Return [x, y] of the center of cell containing provided text 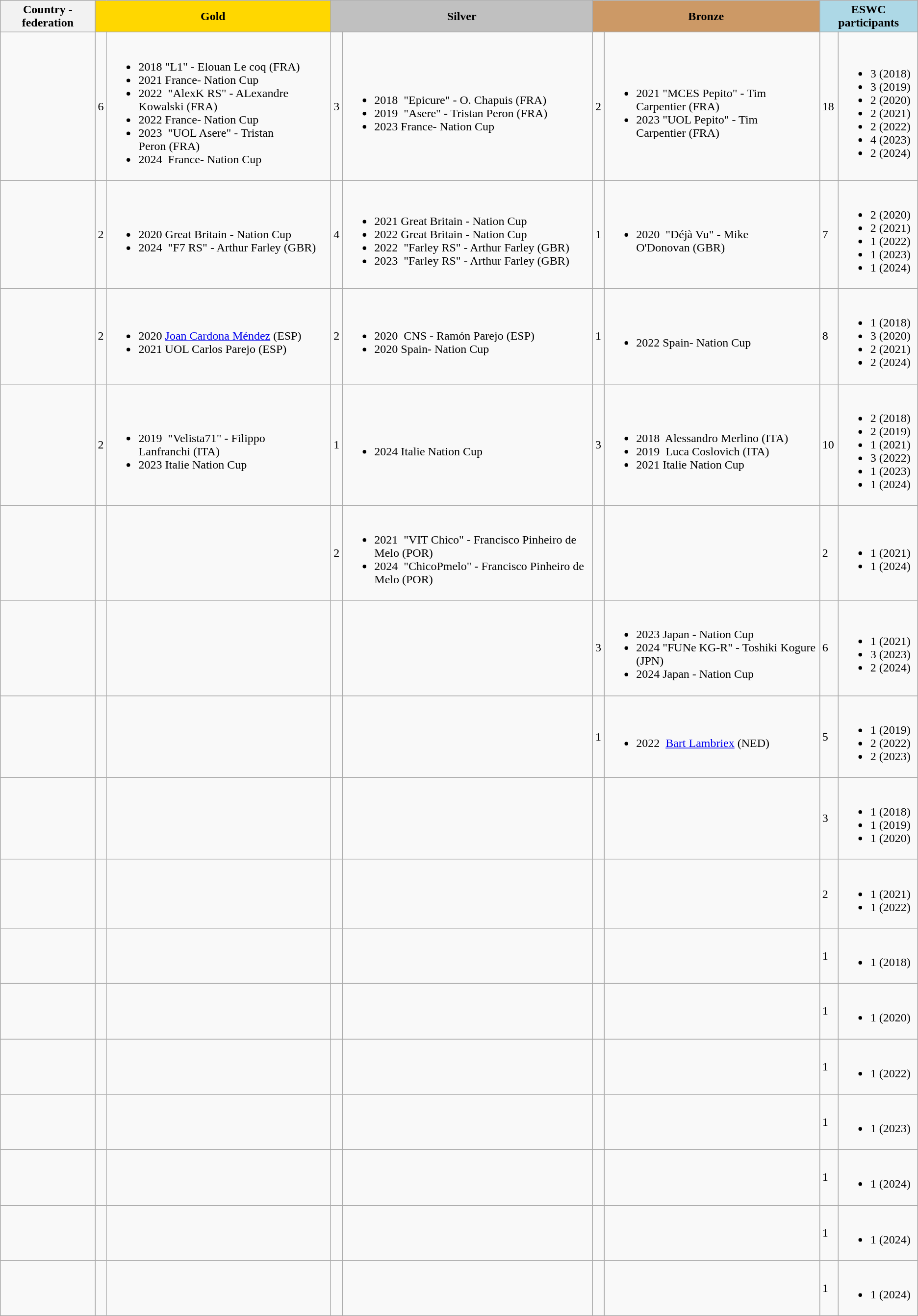
Bronze [706, 17]
2020 Great Britain - Nation Cup2024 "F7 RS" - Arthur Farley (GBR) [219, 234]
4 [336, 234]
2020 Joan Cardona Méndez (ESP)2021 UOL Carlos Parejo (ESP) [219, 336]
1 (2021)1 (2024) [878, 553]
1 (2018)1 (2019)1 (2020) [878, 819]
Silver [462, 17]
1 (2020) [878, 1011]
2 (2018)2 (2019)1 (2021)3 (2022)1 (2023)1 (2024) [878, 445]
2021 "VIT Chico" - Francisco Pinheiro de Melo (POR)2024 "ChicoPmelo" - Francisco Pinheiro de Melo (POR) [468, 553]
10 [829, 445]
1 (2022) [878, 1067]
1 (2023) [878, 1122]
2020 "Déjà Vu" - Mike O'Donovan (GBR) [712, 234]
2019 "Velista71" - Filippo Lanfranchi (ITA)2023 Italie Nation Cup [219, 445]
1 (2018) [878, 956]
Gold [213, 17]
2022 Bart Lambriex (NED) [712, 736]
1 (2018)3 (2020)2 (2021)2 (2024) [878, 336]
2022 Spain- Nation Cup [712, 336]
7 [829, 234]
2024 Italie Nation Cup [468, 445]
8 [829, 336]
1 (2021)3 (2023)2 (2024) [878, 648]
18 [829, 106]
1 (2019)2 (2022)2 (2023) [878, 736]
5 [829, 736]
2023 Japan - Nation Cup2024 "FUNe KG-R" - Toshiki Kogure (JPN)2024 Japan - Nation Cup [712, 648]
1 (2021)1 (2022) [878, 894]
2020 CNS - Ramón Parejo (ESP)2020 Spain- Nation Cup [468, 336]
2021 Great Britain - Nation Cup2022 Great Britain - Nation Cup2022 "Farley RS" - Arthur Farley (GBR)2023 "Farley RS" - Arthur Farley (GBR) [468, 234]
3 (2018)3 (2019)2 (2020)2 (2021)2 (2022)4 (2023)2 (2024) [878, 106]
2018 "Epicure" - O. Chapuis (FRA)2019 "Asere" - Tristan Peron (FRA)2023 France- Nation Cup [468, 106]
2021 "MCES Pepito" - Tim Carpentier (FRA)2023 "UOL Pepito" - Tim Carpentier (FRA) [712, 106]
2018 Alessandro Merlino (ITA)2019 Luca Coslovich (ITA)2021 Italie Nation Cup [712, 445]
Country - federation [48, 17]
2 (2020)2 (2021)1 (2022)1 (2023)1 (2024) [878, 234]
ESWC participants [868, 17]
